Provide the (X, Y) coordinate of the cell's center where the given text is located.  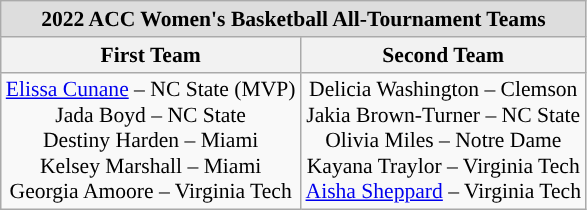
2022 ACC Women's Basketball All-Tournament Teams (294, 19)
First Team (151, 55)
Elissa Cunane – NC State (MVP)Jada Boyd – NC StateDestiny Harden – MiamiKelsey Marshall – MiamiGeorgia Amoore – Virginia Tech (151, 141)
Delicia Washington – ClemsonJakia Brown-Turner – NC StateOlivia Miles – Notre DameKayana Traylor – Virginia TechAisha Sheppard – Virginia Tech (443, 141)
Second Team (443, 55)
